Determine the (x, y) coordinate at the center of the cell enclosing the given text.  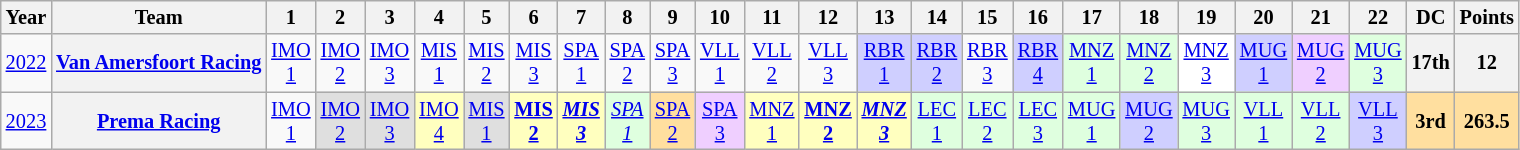
22 (1378, 17)
2022 (26, 63)
6 (533, 17)
RBR2 (937, 63)
Van Amersfoort Racing (158, 63)
18 (1148, 17)
15 (987, 17)
Team (158, 17)
3 (390, 17)
10 (720, 17)
LEC3 (1038, 121)
RBR1 (884, 63)
Year (26, 17)
RBR3 (987, 63)
16 (1038, 17)
LEC1 (937, 121)
11 (772, 17)
5 (487, 17)
19 (1206, 17)
2 (340, 17)
Prema Racing (158, 121)
RBR4 (1038, 63)
2023 (26, 121)
9 (672, 17)
1 (290, 17)
7 (582, 17)
14 (937, 17)
21 (1320, 17)
263.5 (1487, 121)
LEC2 (987, 121)
DC (1431, 17)
Points (1487, 17)
3rd (1431, 121)
4 (438, 17)
8 (628, 17)
IMO4 (438, 121)
17th (1431, 63)
13 (884, 17)
20 (1264, 17)
17 (1092, 17)
